Find where the given text appears and provide that cell's center as (X, Y) coordinate. 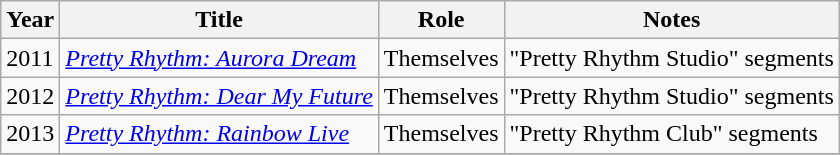
Pretty Rhythm: Dear My Future (220, 96)
Pretty Rhythm: Rainbow Live (220, 134)
Pretty Rhythm: Aurora Dream (220, 58)
Year (30, 20)
2011 (30, 58)
Title (220, 20)
2013 (30, 134)
Role (441, 20)
Notes (672, 20)
2012 (30, 96)
"Pretty Rhythm Club" segments (672, 134)
